Pinpoint the cell where the given text exists, returning its (x, y) midpoint coordinate. 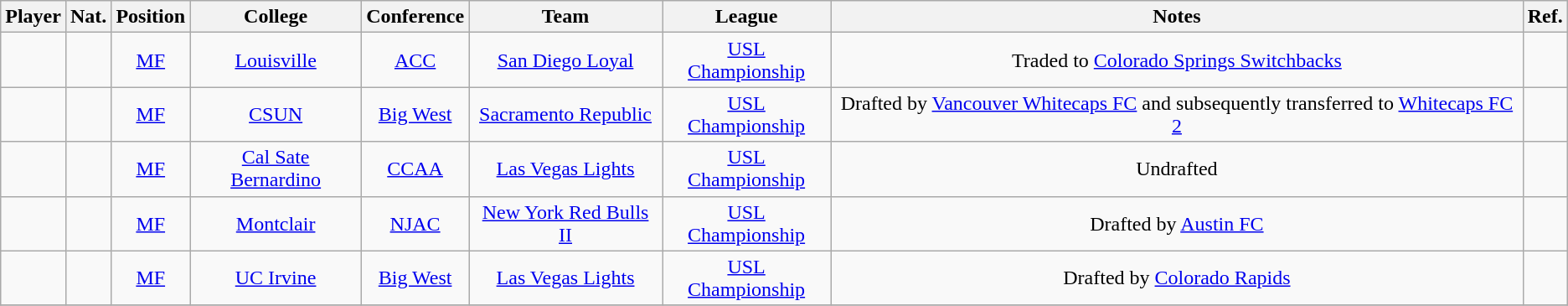
Nat. (88, 17)
Drafted by Austin FC (1177, 223)
Traded to Colorado Springs Switchbacks (1177, 60)
Louisville (276, 60)
Drafted by Vancouver Whitecaps FC and subsequently transferred to Whitecaps FC 2 (1177, 114)
League (747, 17)
NJAC (415, 223)
UC Irvine (276, 278)
San Diego Loyal (566, 60)
Notes (1177, 17)
ACC (415, 60)
Team (566, 17)
Conference (415, 17)
Sacramento Republic (566, 114)
Drafted by Colorado Rapids (1177, 278)
CSUN (276, 114)
College (276, 17)
Undrafted (1177, 169)
New York Red Bulls II (566, 223)
Ref. (1545, 17)
Cal Sate Bernardino (276, 169)
Montclair (276, 223)
Position (151, 17)
Player (34, 17)
CCAA (415, 169)
